Search for the cell housing the specified text and yield its [x, y] center coordinate. 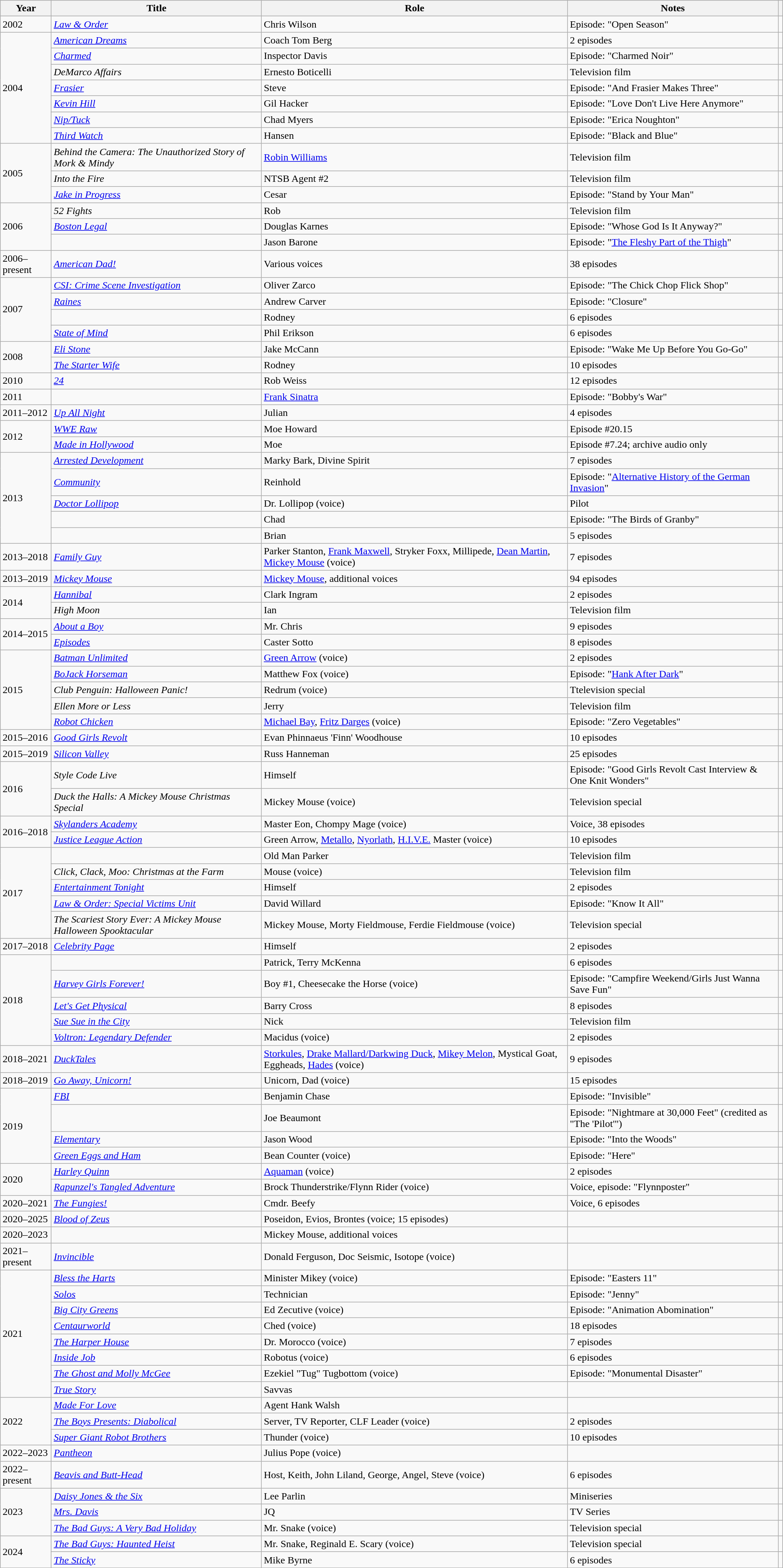
Voice, episode: "Flynnposter" [673, 1187]
Kevin Hill [156, 104]
WWE Raw [156, 428]
Miniseries [673, 1496]
Charmed [156, 56]
Episode: "Love Don't Live Here Anymore" [673, 104]
Marky Bark, Divine Spirit [415, 460]
Law & Order: Special Victims Unit [156, 903]
Episode: "And Frasier Makes Three" [673, 88]
BoJack Horseman [156, 674]
Rob Weiss [415, 381]
Notes [673, 8]
Episode: "The Chick Chop Flick Shop" [673, 286]
Style Code Live [156, 775]
Episode: "Animation Abomination" [673, 1310]
Episode: "Black and Blue" [673, 135]
Ttelevision special [673, 690]
Pantheon [156, 1453]
15 episodes [673, 1081]
Frank Sinatra [415, 397]
Poseidon, Evios, Brontes (voice; 15 episodes) [415, 1219]
Jake McCann [415, 349]
Boy #1, Cheesecake the Horse (voice) [415, 984]
Gil Hacker [415, 104]
12 episodes [673, 381]
Chris Wilson [415, 24]
Episode: "Wake Me Up Before You Go-Go" [673, 349]
Episode: "Know It All" [673, 903]
True Story [156, 1390]
Robot Chicken [156, 722]
Boston Legal [156, 227]
2004 [26, 88]
52 Fights [156, 210]
Episode: "Open Season" [673, 24]
Episode #7.24; archive audio only [673, 444]
Nip/Tuck [156, 120]
Hannibal [156, 594]
The Boys Presents: Diabolical [156, 1421]
Episode: "Campfire Weekend/Girls Just Wanna Save Fun" [673, 984]
DuckTales [156, 1058]
Justice League Action [156, 840]
Caster Sotto [415, 642]
The Starter Wife [156, 365]
Douglas Karnes [415, 227]
Title [156, 8]
Dr. Lollipop (voice) [415, 504]
Nick [415, 1021]
Cesar [415, 194]
2017 [26, 893]
Super Giant Robot Brothers [156, 1437]
24 [156, 381]
Green Arrow (voice) [415, 658]
The Sticky [156, 1560]
Duck the Halls: A Mickey Mouse Christmas Special [156, 803]
2014–2015 [26, 634]
Made For Love [156, 1405]
Arrested Development [156, 460]
2018–2019 [26, 1081]
Episode: "Bobby's War" [673, 397]
Green Eggs and Ham [156, 1155]
The Bad Guys: Haunted Heist [156, 1544]
Jake in Progress [156, 194]
Role [415, 8]
Unicorn, Dad (voice) [415, 1081]
The Bad Guys: A Very Bad Holiday [156, 1528]
Mr. Snake, Reginald E. Scary (voice) [415, 1544]
18 episodes [673, 1326]
Bless the Harts [156, 1278]
94 episodes [673, 579]
Third Watch [156, 135]
Russ Hanneman [415, 754]
Cmdr. Beefy [415, 1203]
Batman Unlimited [156, 658]
Voice, 38 episodes [673, 824]
Episode: "Easters 11" [673, 1278]
Various voices [415, 264]
Clark Ingram [415, 594]
Barry Cross [415, 1005]
Ernesto Boticelli [415, 72]
Mickey Mouse, Morty Fieldmouse, Ferdie Fieldmouse (voice) [415, 925]
Elementary [156, 1140]
Savvas [415, 1390]
Ed Zecutive (voice) [415, 1310]
Episode: "Invisible" [673, 1096]
David Willard [415, 903]
Into the Fire [156, 178]
Episode: "Erica Noughton" [673, 120]
Bean Counter (voice) [415, 1155]
2021 [26, 1333]
Frasier [156, 88]
Family Guy [156, 557]
2016 [26, 789]
5 episodes [673, 535]
Episode: "Here" [673, 1155]
Coach Tom Berg [415, 40]
2006–present [26, 264]
Brock Thunderstrike/Flynn Rider (voice) [415, 1187]
Episode: "Stand by Your Man" [673, 194]
Oliver Zarco [415, 286]
2016–2018 [26, 832]
Ched (voice) [415, 1326]
Raines [156, 301]
Old Man Parker [415, 856]
Blood of Zeus [156, 1219]
Brian [415, 535]
Invincible [156, 1257]
2017–2018 [26, 946]
Solos [156, 1294]
Ezekiel "Tug" Tugbottom (voice) [415, 1374]
Up All Night [156, 413]
Reinhold [415, 482]
Andrew Carver [415, 301]
Beavis and Butt-Head [156, 1475]
American Dad! [156, 264]
Ian [415, 610]
Go Away, Unicorn! [156, 1081]
Episode #20.15 [673, 428]
2024 [26, 1552]
Episode: "Nightmare at 30,000 Feet" (credited as "The 'Pilot'") [673, 1118]
Robin Williams [415, 157]
2018 [26, 1000]
Jason Barone [415, 242]
Episode: "The Fleshy Part of the Thigh" [673, 242]
FBI [156, 1096]
Good Girls Revolt [156, 737]
Chad [415, 520]
2011–2012 [26, 413]
Mr. Snake (voice) [415, 1528]
Julian [415, 413]
Pilot [673, 504]
2021–present [26, 1257]
Hansen [415, 135]
Inspector Davis [415, 56]
Episode: "Hank After Dark" [673, 674]
Joe Beaumont [415, 1118]
2014 [26, 602]
Julius Pope (voice) [415, 1453]
Michael Bay, Fritz Darges (voice) [415, 722]
Eli Stone [156, 349]
Rob [415, 210]
Episode: "Alternative History of the German Invasion" [673, 482]
Episode: "Zero Vegetables" [673, 722]
Year [26, 8]
Chad Myers [415, 120]
2023 [26, 1512]
Thunder (voice) [415, 1437]
Episode: "Good Girls Revolt Cast Interview & One Knit Wonders" [673, 775]
2019 [26, 1126]
Voice, 6 episodes [673, 1203]
Entertainment Tonight [156, 887]
Lee Parlin [415, 1496]
Episode: "Into the Woods" [673, 1140]
Episode: "The Birds of Granby" [673, 520]
Aquaman (voice) [415, 1171]
JQ [415, 1512]
Matthew Fox (voice) [415, 674]
2022–2023 [26, 1453]
25 episodes [673, 754]
Jerry [415, 706]
Technician [415, 1294]
Skylanders Academy [156, 824]
Centaurworld [156, 1326]
Community [156, 482]
Celebrity Page [156, 946]
2012 [26, 436]
2020–2023 [26, 1235]
The Fungies! [156, 1203]
2006 [26, 226]
Redrum (voice) [415, 690]
Rapunzel's Tangled Adventure [156, 1187]
2005 [26, 173]
Doctor Lollipop [156, 504]
Daisy Jones & the Six [156, 1496]
Donald Ferguson, Doc Seismic, Isotope (voice) [415, 1257]
2013–2019 [26, 579]
Phil Erikson [415, 333]
2020–2021 [26, 1203]
Jason Wood [415, 1140]
Master Eon, Chompy Mage (voice) [415, 824]
Episode: "Jenny" [673, 1294]
CSI: Crime Scene Investigation [156, 286]
38 episodes [673, 264]
Episode: "Monumental Disaster" [673, 1374]
NTSB Agent #2 [415, 178]
2008 [26, 357]
Benjamin Chase [415, 1096]
Evan Phinnaeus 'Finn' Woodhouse [415, 737]
2022 [26, 1421]
Let's Get Physical [156, 1005]
Harley Quinn [156, 1171]
Robotus (voice) [415, 1358]
2013–2018 [26, 557]
2007 [26, 309]
2015–2019 [26, 754]
Dr. Morocco (voice) [415, 1341]
Ellen More or Less [156, 706]
Parker Stanton, Frank Maxwell, Stryker Foxx, Millipede, Dean Martin, Mickey Mouse (voice) [415, 557]
Green Arrow, Metallo, Nyorlath, H.I.V.E. Master (voice) [415, 840]
The Harper House [156, 1341]
Agent Hank Walsh [415, 1405]
Mike Byrne [415, 1560]
Harvey Girls Forever! [156, 984]
American Dreams [156, 40]
2015–2016 [26, 737]
2020–2025 [26, 1219]
Made in Hollywood [156, 444]
Moe [415, 444]
Behind the Camera: The Unauthorized Story of Mork & Mindy [156, 157]
Sue Sue in the City [156, 1021]
TV Series [673, 1512]
Moe Howard [415, 428]
Steve [415, 88]
Click, Clack, Moo: Christmas at the Farm [156, 872]
2010 [26, 381]
Episode: "Whose God Is It Anyway?" [673, 227]
Episodes [156, 642]
About a Boy [156, 626]
State of Mind [156, 333]
The Scariest Story Ever: A Mickey Mouse Halloween Spooktacular [156, 925]
High Moon [156, 610]
Club Penguin: Halloween Panic! [156, 690]
Episode: "Closure" [673, 301]
Minister Mikey (voice) [415, 1278]
2022–present [26, 1475]
Host, Keith, John Liland, George, Angel, Steve (voice) [415, 1475]
DeMarco Affairs [156, 72]
Mrs. Davis [156, 1512]
The Ghost and Molly McGee [156, 1374]
Mickey Mouse [156, 579]
2002 [26, 24]
Episode: "Charmed Noir" [673, 56]
Mickey Mouse (voice) [415, 803]
Voltron: Legendary Defender [156, 1037]
Law & Order [156, 24]
2018–2021 [26, 1058]
Macidus (voice) [415, 1037]
Mr. Chris [415, 626]
Silicon Valley [156, 754]
Patrick, Terry McKenna [415, 962]
2013 [26, 497]
2020 [26, 1179]
Server, TV Reporter, CLF Leader (voice) [415, 1421]
Inside Job [156, 1358]
Storkules, Drake Mallard/Darkwing Duck, Mikey Melon, Mystical Goat, Eggheads, Hades (voice) [415, 1058]
Mouse (voice) [415, 872]
2015 [26, 690]
Big City Greens [156, 1310]
2011 [26, 397]
4 episodes [673, 413]
